Find where the given text appears and provide that cell's center as (X, Y) coordinate. 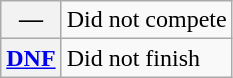
Did not compete (146, 20)
Did not finish (146, 58)
DNF (31, 58)
— (31, 20)
